Return the (x, y) coordinate for the center point of the cell that contains the specified text.  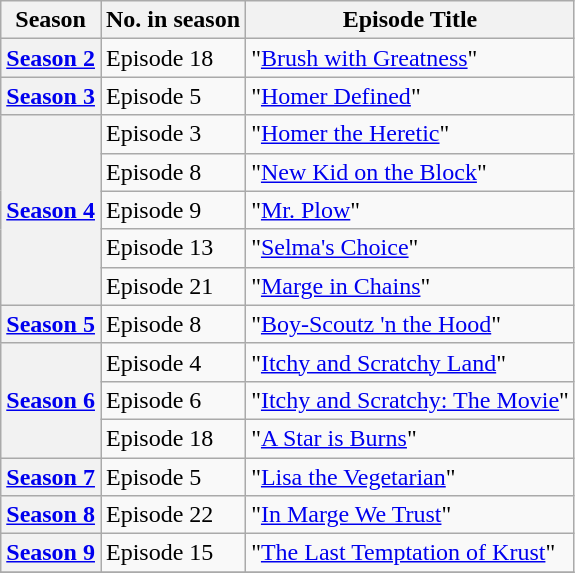
No. in season (172, 20)
Season 9 (51, 553)
Season 3 (51, 96)
Season 4 (51, 210)
"Marge in Chains" (410, 286)
Episode 21 (172, 286)
Season 2 (51, 58)
Episode 13 (172, 248)
Episode 3 (172, 134)
Episode 22 (172, 515)
Season 7 (51, 477)
"Mr. Plow" (410, 210)
Season 5 (51, 324)
"Itchy and Scratchy Land" (410, 362)
Episode 9 (172, 210)
"Brush with Greatness" (410, 58)
Episode 4 (172, 362)
"Homer the Heretic" (410, 134)
Season (51, 20)
"New Kid on the Block" (410, 172)
Episode Title (410, 20)
Season 6 (51, 400)
"In Marge We Trust" (410, 515)
"Boy-Scoutz 'n the Hood" (410, 324)
"The Last Temptation of Krust" (410, 553)
"A Star is Burns" (410, 438)
Episode 15 (172, 553)
Season 8 (51, 515)
Episode 6 (172, 400)
"Lisa the Vegetarian" (410, 477)
"Itchy and Scratchy: The Movie" (410, 400)
"Homer Defined" (410, 96)
"Selma's Choice" (410, 248)
